Locate the cell with the specified text and output its (x, y) center coordinate. 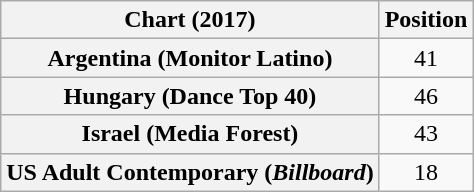
Argentina (Monitor Latino) (190, 58)
41 (426, 58)
Israel (Media Forest) (190, 134)
Position (426, 20)
US Adult Contemporary (Billboard) (190, 172)
Chart (2017) (190, 20)
43 (426, 134)
18 (426, 172)
Hungary (Dance Top 40) (190, 96)
46 (426, 96)
